Capture the cell that displays the provided text and extract its [x, y] central coordinate. 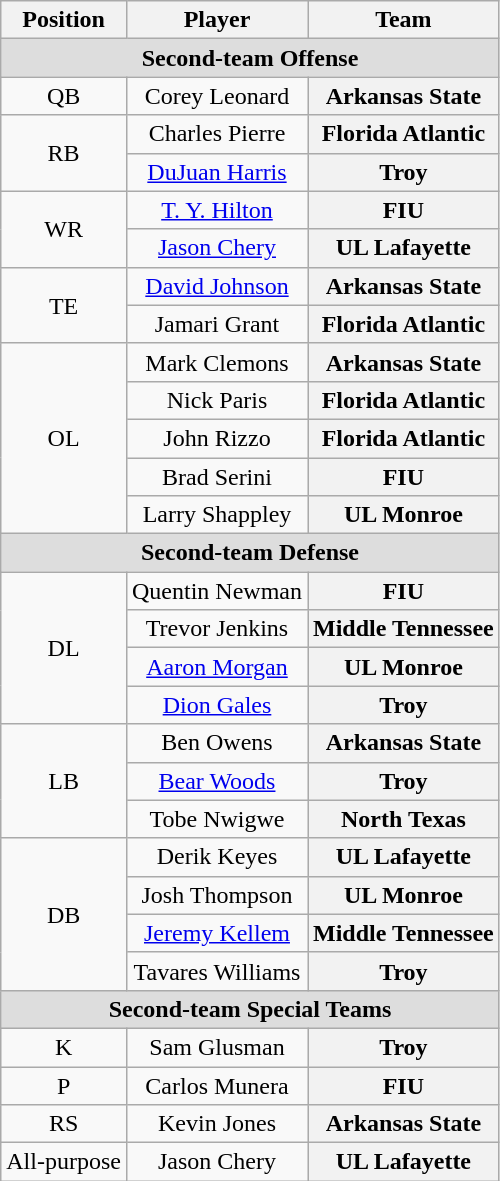
WR [64, 229]
Derik Keyes [216, 857]
RB [64, 153]
Team [404, 20]
LB [64, 781]
Larry Shappley [216, 515]
North Texas [404, 819]
Second-team Offense [250, 58]
DuJuan Harris [216, 172]
Jeremy Kellem [216, 933]
Quentin Newman [216, 591]
Mark Clemons [216, 362]
Second-team Special Teams [250, 1009]
Sam Glusman [216, 1047]
Position [64, 20]
Nick Paris [216, 400]
Corey Leonard [216, 96]
T. Y. Hilton [216, 210]
K [64, 1047]
DL [64, 648]
John Rizzo [216, 438]
All-purpose [64, 1162]
Carlos Munera [216, 1085]
Charles Pierre [216, 134]
Trevor Jenkins [216, 629]
DB [64, 914]
Tobe Nwigwe [216, 819]
David Johnson [216, 286]
Ben Owens [216, 743]
Kevin Jones [216, 1124]
QB [64, 96]
Aaron Morgan [216, 667]
P [64, 1085]
Jamari Grant [216, 324]
Bear Woods [216, 781]
Josh Thompson [216, 895]
Tavares Williams [216, 971]
TE [64, 305]
Brad Serini [216, 477]
RS [64, 1124]
Player [216, 20]
OL [64, 438]
Second-team Defense [250, 553]
Dion Gales [216, 705]
